Extract the [X, Y] coordinate from the center of the cell holding the provided text.  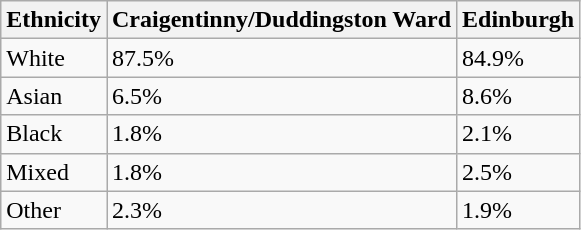
Asian [54, 96]
84.9% [518, 58]
1.9% [518, 210]
Edinburgh [518, 20]
Ethnicity [54, 20]
Mixed [54, 172]
8.6% [518, 96]
2.3% [281, 210]
87.5% [281, 58]
2.5% [518, 172]
6.5% [281, 96]
2.1% [518, 134]
Black [54, 134]
White [54, 58]
Craigentinny/Duddingston Ward [281, 20]
Other [54, 210]
